Return [X, Y] of the center of cell containing provided text 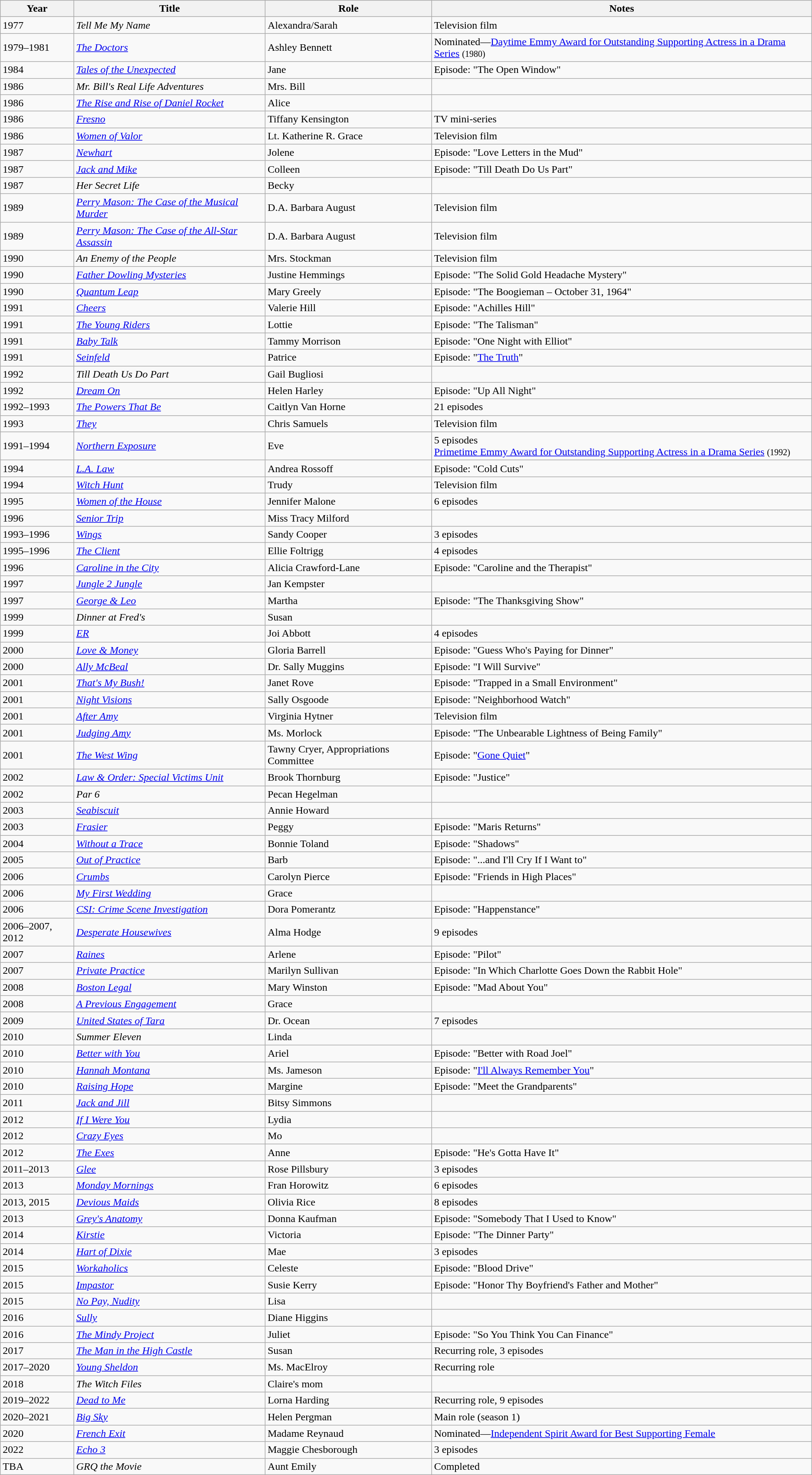
Susie Kerry [348, 1284]
Episode: "The Thanksgiving Show" [622, 601]
Gail Bugliosi [348, 374]
Alma Hodge [348, 932]
Ariel [348, 1053]
TBA [37, 1466]
Marilyn Sullivan [348, 971]
Episode: "Blood Drive" [622, 1268]
Recurring role, 9 episodes [622, 1400]
Martha [348, 601]
1977 [37, 25]
Episode: "Somebody That I Used to Know" [622, 1219]
Mrs. Stockman [348, 259]
Episode: "Love Letters in the Mud" [622, 152]
Colleen [348, 169]
1993 [37, 424]
United States of Tara [169, 1020]
Private Practice [169, 971]
Episode: "Pilot" [622, 954]
Ms. Morlock [348, 733]
1993–1996 [37, 535]
Ms. MacElroy [348, 1367]
2017 [37, 1351]
Senior Trip [169, 518]
1984 [37, 70]
Brook Thornburg [348, 777]
Trudy [348, 485]
2005 [37, 860]
Olivia Rice [348, 1202]
Lisa [348, 1301]
Chris Samuels [348, 424]
Perry Mason: The Case of the All-Star Assassin [169, 236]
Role [348, 9]
Northern Exposure [169, 446]
Jack and Mike [169, 169]
GRQ the Movie [169, 1466]
Raines [169, 954]
2006–2007, 2012 [37, 932]
Jolene [348, 152]
Margine [348, 1087]
Episode: "Better with Road Joel" [622, 1053]
The Exes [169, 1153]
Episode: "Meet the Grandparents" [622, 1087]
Episode: "The Solid Gold Headache Mystery" [622, 275]
Women of Valor [169, 136]
Newhart [169, 152]
Without a Trace [169, 844]
Echo 3 [169, 1450]
CSI: Crime Scene Investigation [169, 910]
Pecan Hegelman [348, 794]
Law & Order: Special Victims Unit [169, 777]
Recurring role, 3 episodes [622, 1351]
Young Sheldon [169, 1367]
Linda [348, 1037]
Love & Money [169, 650]
1995–1996 [37, 551]
Quantum Leap [169, 292]
Diane Higgins [348, 1317]
Alexandra/Sarah [348, 25]
Crazy Eyes [169, 1136]
Title [169, 9]
Episode: "Achilles Hill" [622, 308]
Seabiscuit [169, 811]
The Client [169, 551]
Tammy Morrison [348, 341]
TV mini-series [622, 119]
Recurring role [622, 1367]
Jan Kempster [348, 584]
Boston Legal [169, 987]
Her Secret Life [169, 185]
That's My Bush! [169, 683]
Sally Osgoode [348, 700]
Monday Mornings [169, 1186]
Night Visions [169, 700]
Episode: "The Talisman" [622, 325]
Eve [348, 446]
Episode: "The Truth" [622, 358]
Miss Tracy Milford [348, 518]
Mary Winston [348, 987]
Episode: "I Will Survive" [622, 667]
Episode: "Happenstance" [622, 910]
Dream On [169, 391]
Episode: "Maris Returns" [622, 827]
1979–1981 [37, 48]
Episode: "Honor Thy Boyfriend's Father and Mother" [622, 1284]
My First Wedding [169, 893]
The West Wing [169, 755]
Alicia Crawford-Lane [348, 568]
Episode: "Mad About You" [622, 987]
Barb [348, 860]
Hannah Montana [169, 1070]
Lorna Harding [348, 1400]
Seinfeld [169, 358]
Tiffany Kensington [348, 119]
Episode: "The Boogieman – October 31, 1964" [622, 292]
Ally McBeal [169, 667]
Impastor [169, 1284]
Devious Maids [169, 1202]
Episode: "Up All Night" [622, 391]
Ms. Jameson [348, 1070]
Judging Amy [169, 733]
Till Death Us Do Part [169, 374]
Maggie Chesborough [348, 1450]
Aunt Emily [348, 1466]
Episode: "Guess Who's Paying for Dinner" [622, 650]
Mary Greely [348, 292]
Juliet [348, 1334]
Episode: "One Night with Elliot" [622, 341]
The Rise and Rise of Daniel Rocket [169, 103]
Completed [622, 1466]
Andrea Rossoff [348, 468]
French Exit [169, 1433]
Episode: "The Dinner Party" [622, 1235]
1995 [37, 501]
Out of Practice [169, 860]
The Witch Files [169, 1384]
Lydia [348, 1120]
Claire's mom [348, 1384]
Hart of Dixie [169, 1252]
Caroline in the City [169, 568]
The Young Riders [169, 325]
2018 [37, 1384]
1991–1994 [37, 446]
If I Were You [169, 1120]
Episode: "He's Gotta Have It" [622, 1153]
Episode: "The Open Window" [622, 70]
Nominated—Daytime Emmy Award for Outstanding Supporting Actress in a Drama Series (1980) [622, 48]
Episode: "Friends in High Places" [622, 877]
Episode: "Trapped in a Small Environment" [622, 683]
Dr. Sally Muggins [348, 667]
Crumbs [169, 877]
1992–1993 [37, 407]
Fran Horowitz [348, 1186]
Cheers [169, 308]
7 episodes [622, 1020]
The Mindy Project [169, 1334]
Episode: "In Which Charlotte Goes Down the Rabbit Hole" [622, 971]
Jungle 2 Jungle [169, 584]
Episode: "Cold Cuts" [622, 468]
2019–2022 [37, 1400]
Episode: "Caroline and the Therapist" [622, 568]
They [169, 424]
Rose Pillsbury [348, 1169]
Jack and Jill [169, 1103]
2009 [37, 1020]
Joi Abbott [348, 634]
Episode: "So You Think You Can Finance" [622, 1334]
Dora Pomerantz [348, 910]
Wings [169, 535]
Dead to Me [169, 1400]
Perry Mason: The Case of the Musical Murder [169, 207]
Episode: "Till Death Do Us Part" [622, 169]
Notes [622, 9]
Victoria [348, 1235]
Year [37, 9]
ER [169, 634]
Better with You [169, 1053]
Celeste [348, 1268]
L.A. Law [169, 468]
Ashley Bennett [348, 48]
Episode: "...and I'll Cry If I Want to" [622, 860]
Donna Kaufman [348, 1219]
Carolyn Pierce [348, 877]
2017–2020 [37, 1367]
Desperate Housewives [169, 932]
Nominated—Independent Spirit Award for Best Supporting Female [622, 1433]
Virginia Hytner [348, 716]
Baby Talk [169, 341]
Arlene [348, 954]
Episode: "Gone Quiet" [622, 755]
Tawny Cryer, Appropriations Committee [348, 755]
Mrs. Bill [348, 86]
After Amy [169, 716]
Sandy Cooper [348, 535]
Father Dowling Mysteries [169, 275]
2011–2013 [37, 1169]
21 episodes [622, 407]
Episode: "Justice" [622, 777]
Workaholics [169, 1268]
2004 [37, 844]
Bonnie Toland [348, 844]
Mo [348, 1136]
Dr. Ocean [348, 1020]
Anne [348, 1153]
Alice [348, 103]
Dinner at Fred's [169, 617]
Patrice [348, 358]
2020 [37, 1433]
No Pay, Nudity [169, 1301]
Episode: "Shadows" [622, 844]
The Powers That Be [169, 407]
Mae [348, 1252]
Peggy [348, 827]
Kirstie [169, 1235]
Episode: "I'll Always Remember You" [622, 1070]
Witch Hunt [169, 485]
Tales of the Unexpected [169, 70]
The Doctors [169, 48]
Ellie Foltrigg [348, 551]
Big Sky [169, 1417]
Helen Harley [348, 391]
Caitlyn Van Horne [348, 407]
Par 6 [169, 794]
The Man in the High Castle [169, 1351]
An Enemy of the People [169, 259]
Summer Eleven [169, 1037]
2013, 2015 [37, 1202]
Frasier [169, 827]
5 episodesPrimetime Emmy Award for Outstanding Supporting Actress in a Drama Series (1992) [622, 446]
9 episodes [622, 932]
Grey's Anatomy [169, 1219]
Lt. Katherine R. Grace [348, 136]
2020–2021 [37, 1417]
Justine Hemmings [348, 275]
2022 [37, 1450]
A Previous Engagement [169, 1004]
Bitsy Simmons [348, 1103]
Tell Me My Name [169, 25]
Helen Pergman [348, 1417]
Raising Hope [169, 1087]
8 episodes [622, 1202]
Madame Reynaud [348, 1433]
Lottie [348, 325]
Episode: "Neighborhood Watch" [622, 700]
Main role (season 1) [622, 1417]
Jane [348, 70]
Sully [169, 1317]
Jennifer Malone [348, 501]
Episode: "The Unbearable Lightness of Being Family" [622, 733]
George & Leo [169, 601]
Fresno [169, 119]
Gloria Barrell [348, 650]
2011 [37, 1103]
Valerie Hill [348, 308]
Annie Howard [348, 811]
Mr. Bill's Real Life Adventures [169, 86]
Janet Rove [348, 683]
Women of the House [169, 501]
Glee [169, 1169]
Becky [348, 185]
